Detect which cell encompasses the target text, then output its [X, Y] center coordinate. 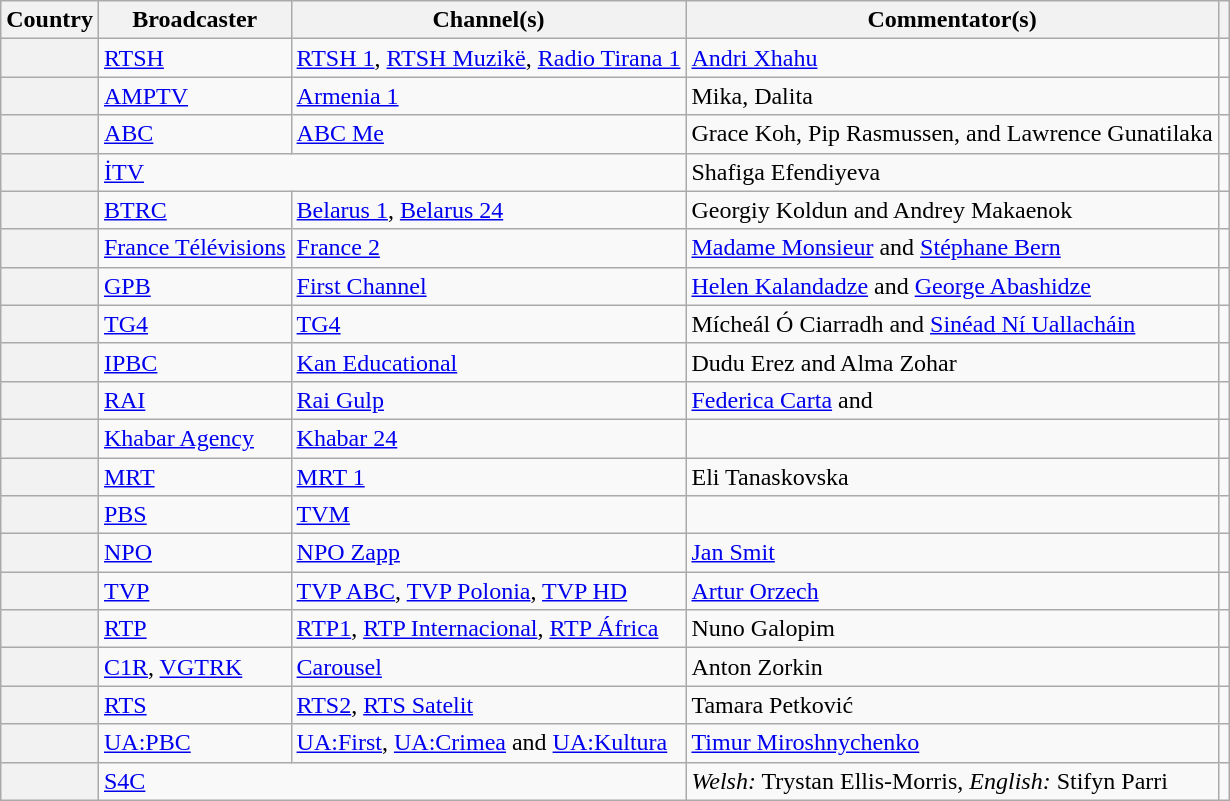
RTP1, RTP Internacional, RTP África [488, 629]
Grace Koh, Pip Rasmussen, and Lawrence Gunatilaka [952, 134]
Rai Gulp [488, 400]
Kan Educational [488, 362]
Nuno Galopim [952, 629]
Shafiga Efendiyeva [952, 172]
Federica Carta and [952, 400]
ABC [194, 134]
RTSH [194, 58]
RTP [194, 629]
Country [50, 20]
AMPTV [194, 96]
IPBC [194, 362]
Welsh: Trystan Ellis-Morris, English: Stifyn Parri [952, 781]
RTSH 1, RTSH Muzikë, Radio Tirana 1 [488, 58]
France Télévisions [194, 248]
TVM [488, 515]
Armenia 1 [488, 96]
Timur Miroshnychenko [952, 743]
MRT [194, 477]
RTS2, RTS Satelit [488, 705]
İTV [392, 172]
Anton Zorkin [952, 667]
Belarus 1, Belarus 24 [488, 210]
Khabar Agency [194, 438]
Andri Xhahu [952, 58]
PBS [194, 515]
Eli Tanaskovska [952, 477]
RTS [194, 705]
ABC Me [488, 134]
GPB [194, 286]
C1R, VGTRK [194, 667]
Tamara Petković [952, 705]
Dudu Erez and Alma Zohar [952, 362]
Channel(s) [488, 20]
Broadcaster [194, 20]
MRT 1 [488, 477]
Carousel [488, 667]
Jan Smit [952, 553]
Khabar 24 [488, 438]
S4C [392, 781]
Helen Kalandadze and George Abashidze [952, 286]
NPO Zapp [488, 553]
Georgiy Koldun and Andrey Makaenok [952, 210]
TVP [194, 591]
UA:First, UA:Crimea and UA:Kultura [488, 743]
UA:PBC [194, 743]
TVP ABC, TVP Polonia, TVP HD [488, 591]
First Channel [488, 286]
Commentator(s) [952, 20]
Madame Monsieur and Stéphane Bern [952, 248]
Mika, Dalita [952, 96]
Artur Orzech [952, 591]
France 2 [488, 248]
Mícheál Ó Ciarradh and Sinéad Ní Uallacháin [952, 324]
NPO [194, 553]
BTRC [194, 210]
RAI [194, 400]
